Search for the cell housing the specified text and yield its (X, Y) center coordinate. 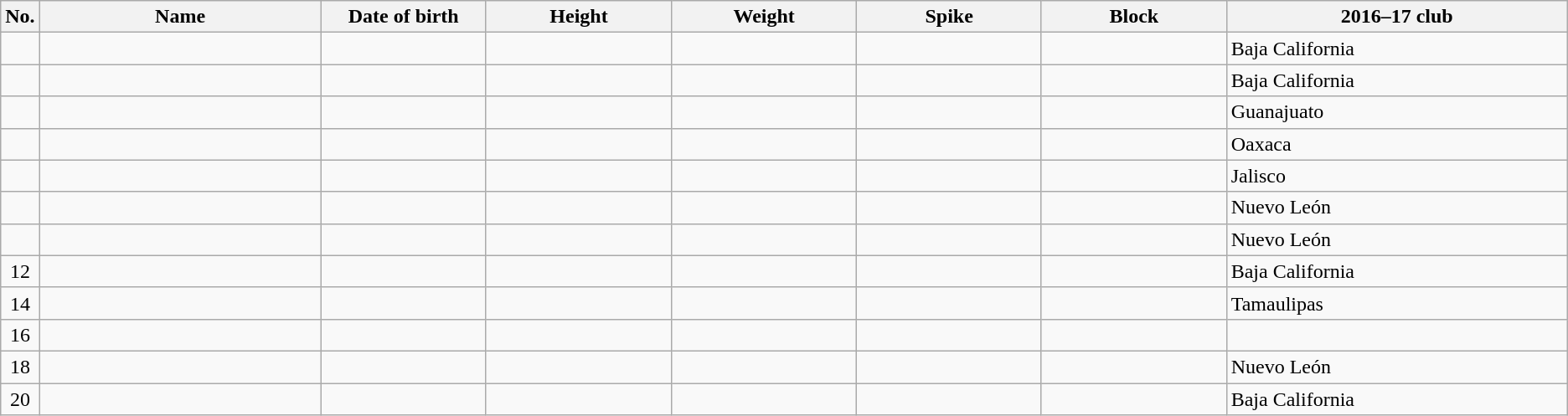
Weight (764, 17)
2016–17 club (1397, 17)
Jalisco (1397, 176)
Spike (950, 17)
12 (20, 271)
Guanajuato (1397, 112)
14 (20, 303)
Block (1134, 17)
Tamaulipas (1397, 303)
18 (20, 367)
Height (578, 17)
No. (20, 17)
Date of birth (404, 17)
Name (180, 17)
20 (20, 399)
16 (20, 335)
Oaxaca (1397, 144)
